Output the (X, Y) coordinate of the center of the cell containing the given text.  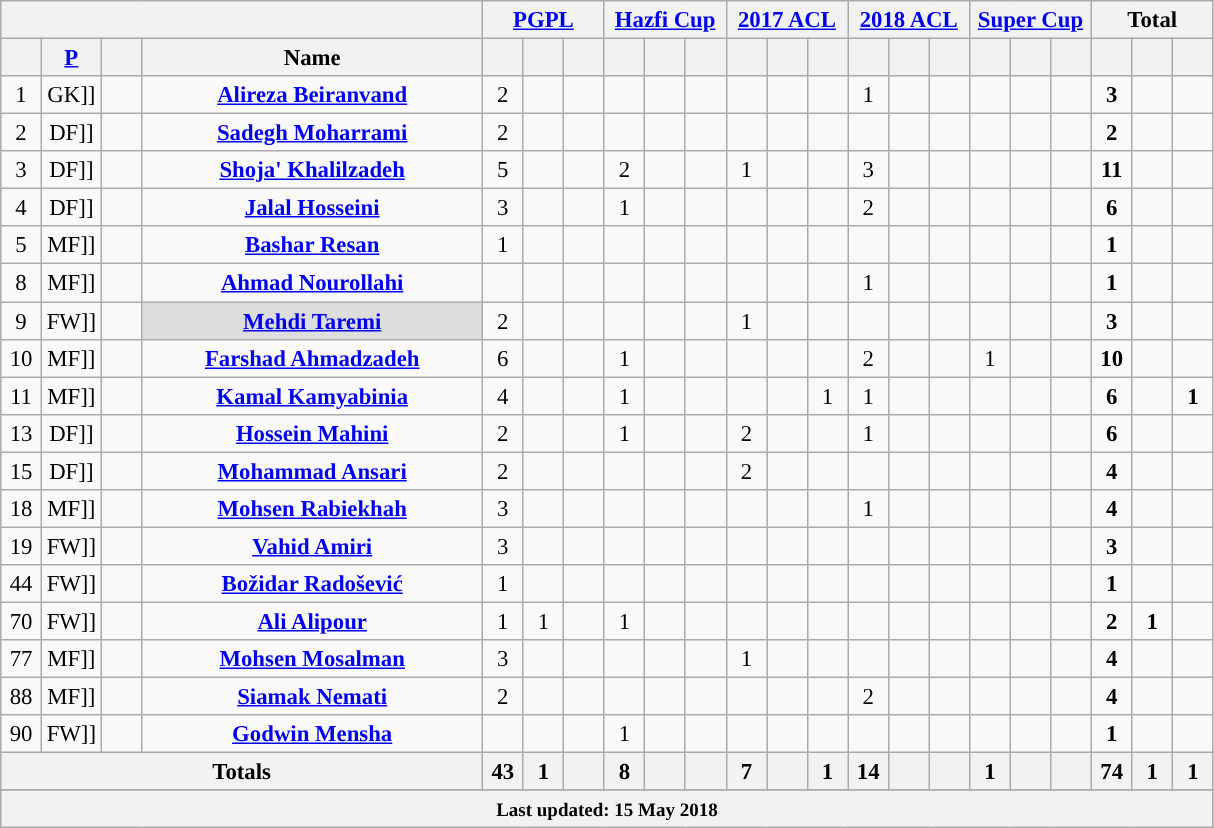
Bashar Resan (312, 245)
P (71, 58)
Mohsen Mosalman (312, 659)
2017 ACL (787, 20)
13 (22, 433)
Last updated: 15 May 2018 (607, 809)
Mohsen Rabiekhah (312, 509)
Siamak Nemati (312, 697)
Godwin Mensha (312, 734)
Hazfi Cup (665, 20)
Ahmad Nourollahi (312, 283)
Mohammad Ansari (312, 471)
88 (22, 697)
44 (22, 584)
74 (1112, 772)
77 (22, 659)
Mehdi Taremi (312, 321)
Shoja' Khalilzadeh (312, 170)
15 (22, 471)
Totals (242, 772)
Jalal Hosseini (312, 208)
18 (22, 509)
70 (22, 621)
PGPL (543, 20)
Hossein Mahini (312, 433)
GK]] (71, 95)
Kamal Kamyabinia (312, 396)
Vahid Amiri (312, 546)
Božidar Radošević (312, 584)
Alireza Beiranvand (312, 95)
Super Cup (1031, 20)
Sadegh Moharrami (312, 133)
Name (312, 58)
7 (746, 772)
2018 ACL (909, 20)
Ali Alipour (312, 621)
Farshad Ahmadzadeh (312, 358)
19 (22, 546)
43 (502, 772)
14 (868, 772)
90 (22, 734)
Total (1152, 20)
9 (22, 321)
